Output the [x, y] coordinate of the center of the cell containing the given text.  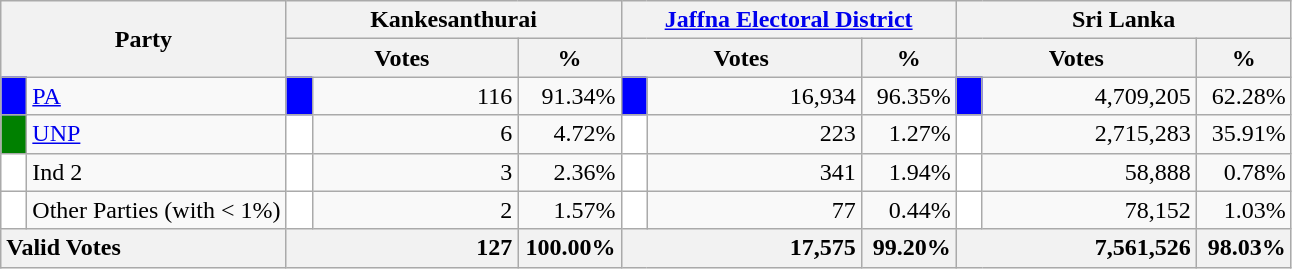
PA [156, 96]
Other Parties (with < 1%) [156, 210]
Party [144, 39]
Sri Lanka [1124, 20]
98.03% [1244, 248]
UNP [156, 134]
7,561,526 [1076, 248]
0.44% [908, 210]
6 [415, 134]
16,934 [754, 96]
4.72% [570, 134]
77 [754, 210]
91.34% [570, 96]
96.35% [908, 96]
Ind 2 [156, 172]
17,575 [741, 248]
99.20% [908, 248]
Jaffna Electoral District [788, 20]
100.00% [570, 248]
78,152 [1089, 210]
1.94% [908, 172]
116 [415, 96]
58,888 [1089, 172]
4,709,205 [1089, 96]
1.57% [570, 210]
127 [402, 248]
1.03% [1244, 210]
62.28% [1244, 96]
Kankesanthurai [454, 20]
223 [754, 134]
2 [415, 210]
341 [754, 172]
2.36% [570, 172]
0.78% [1244, 172]
2,715,283 [1089, 134]
35.91% [1244, 134]
Valid Votes [144, 248]
3 [415, 172]
1.27% [908, 134]
